Pinpoint the cell where the given text exists, returning its (x, y) midpoint coordinate. 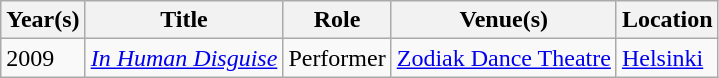
Performer (337, 58)
Year(s) (43, 20)
Zodiak Dance Theatre (504, 58)
Location (667, 20)
Venue(s) (504, 20)
Helsinki (667, 58)
Title (184, 20)
In Human Disguise (184, 58)
Role (337, 20)
2009 (43, 58)
